Scan for the cell matching the given text and deliver its (X, Y) coordinate at center. 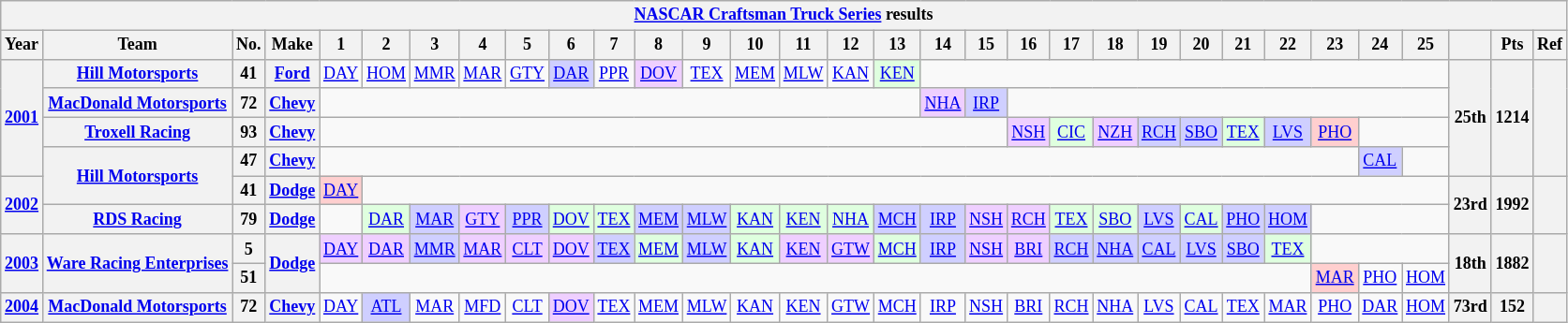
RDS Racing (137, 219)
13 (897, 45)
25th (1470, 118)
2002 (22, 205)
14 (943, 45)
93 (249, 131)
18 (1115, 45)
Team (137, 45)
12 (851, 45)
24 (1380, 45)
1992 (1513, 205)
ATL (386, 307)
1214 (1513, 118)
Year (22, 45)
47 (249, 161)
16 (1028, 45)
2 (386, 45)
23 (1335, 45)
CIC (1071, 131)
Pts (1513, 45)
17 (1071, 45)
2001 (22, 118)
18th (1470, 263)
4 (483, 45)
15 (986, 45)
Ware Racing Enterprises (137, 263)
10 (755, 45)
79 (249, 219)
MFD (483, 307)
22 (1288, 45)
23rd (1470, 205)
Make (292, 45)
1 (341, 45)
21 (1243, 45)
3 (435, 45)
25 (1426, 45)
Ref (1550, 45)
Troxell Racing (137, 131)
9 (707, 45)
51 (249, 277)
152 (1513, 307)
Ford (292, 73)
2004 (22, 307)
No. (249, 45)
NASCAR Craftsman Truck Series results (784, 15)
73rd (1470, 307)
8 (659, 45)
NZH (1115, 131)
19 (1159, 45)
20 (1202, 45)
7 (614, 45)
11 (802, 45)
6 (571, 45)
2003 (22, 263)
1882 (1513, 263)
